Scan for the cell matching the given text and deliver its [X, Y] coordinate at center. 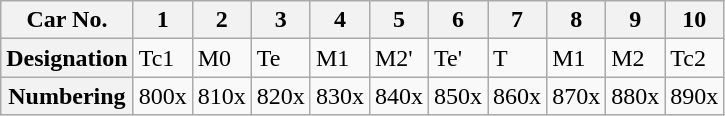
Te [280, 58]
800x [162, 96]
M2 [636, 58]
850x [458, 96]
810x [222, 96]
2 [222, 20]
830x [340, 96]
860x [518, 96]
Numbering [67, 96]
890x [694, 96]
8 [576, 20]
Tc2 [694, 58]
1 [162, 20]
10 [694, 20]
7 [518, 20]
Car No. [67, 20]
840x [398, 96]
Designation [67, 58]
Te' [458, 58]
6 [458, 20]
5 [398, 20]
Tc1 [162, 58]
T [518, 58]
M2' [398, 58]
3 [280, 20]
870x [576, 96]
9 [636, 20]
880x [636, 96]
M0 [222, 58]
820x [280, 96]
4 [340, 20]
